Scan for the cell matching the given text and deliver its [x, y] coordinate at center. 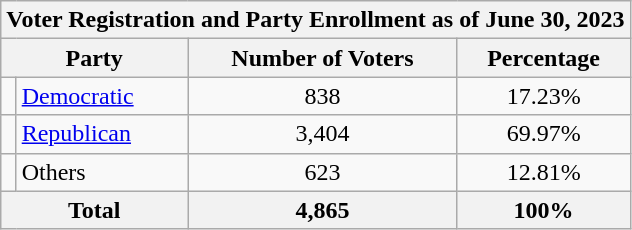
838 [323, 96]
3,404 [323, 134]
623 [323, 172]
69.97% [544, 134]
Total [94, 210]
12.81% [544, 172]
Party [94, 58]
Democratic [102, 96]
Percentage [544, 58]
Others [102, 172]
Republican [102, 134]
100% [544, 210]
4,865 [323, 210]
Number of Voters [323, 58]
17.23% [544, 96]
Voter Registration and Party Enrollment as of June 30, 2023 [316, 20]
